Find where the given text appears and provide that cell's center as (X, Y) coordinate. 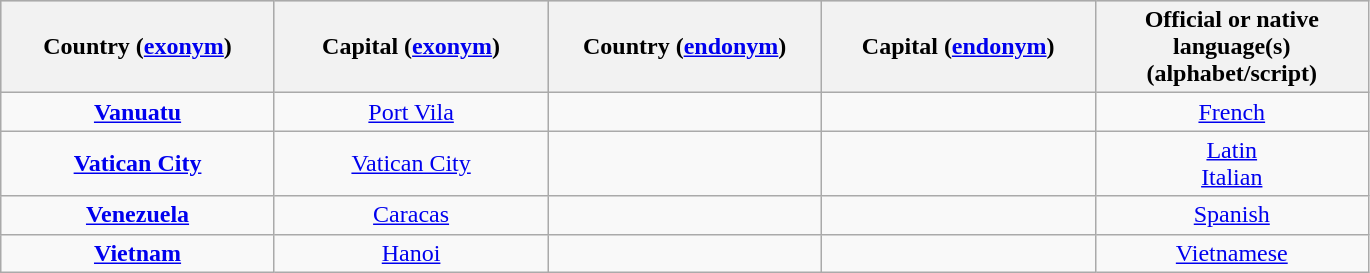
Caracas (411, 215)
Venezuela (138, 215)
French (1232, 112)
Spanish (1232, 215)
Hanoi (411, 253)
Country (exonym) (138, 47)
Vietnamese (1232, 253)
Vanuatu (138, 112)
Official or native language(s) (alphabet/script) (1232, 47)
Vietnam (138, 253)
Capital (exonym) (411, 47)
Port Vila (411, 112)
Capital (endonym) (958, 47)
LatinItalian (1232, 164)
Country (endonym) (685, 47)
